Return (X, Y) of the center of cell containing provided text 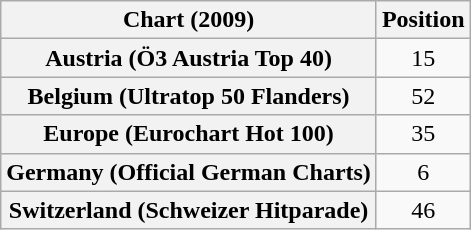
Belgium (Ultratop 50 Flanders) (189, 96)
Position (423, 20)
6 (423, 172)
15 (423, 58)
Germany (Official German Charts) (189, 172)
46 (423, 210)
35 (423, 134)
Austria (Ö3 Austria Top 40) (189, 58)
Switzerland (Schweizer Hitparade) (189, 210)
Europe (Eurochart Hot 100) (189, 134)
52 (423, 96)
Chart (2009) (189, 20)
